Capture the cell that displays the provided text and extract its [X, Y] central coordinate. 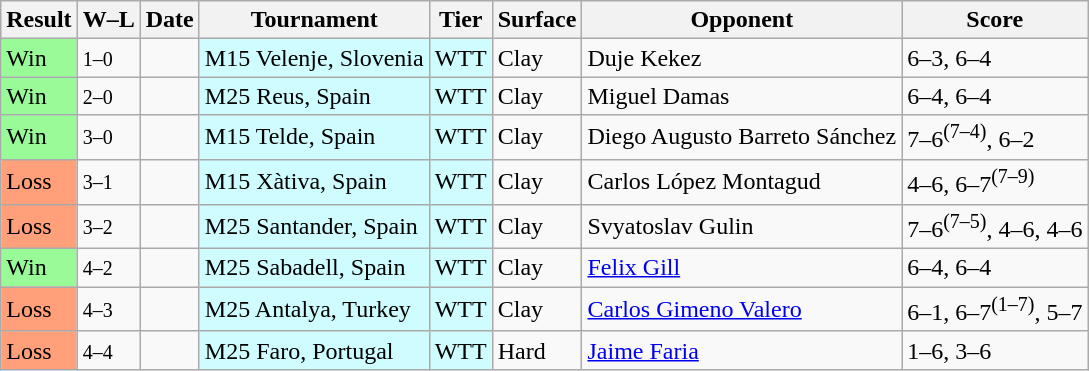
Miguel Damas [742, 96]
3–1 [108, 182]
6–1, 6–7(1–7), 5–7 [995, 310]
2–0 [108, 96]
Score [995, 20]
7–6(7–5), 4–6, 4–6 [995, 226]
Tournament [314, 20]
3–2 [108, 226]
Svyatoslav Gulin [742, 226]
Date [170, 20]
4–4 [108, 350]
M25 Sabadell, Spain [314, 268]
Tier [460, 20]
M25 Faro, Portugal [314, 350]
W–L [108, 20]
Felix Gill [742, 268]
1–6, 3–6 [995, 350]
M15 Xàtiva, Spain [314, 182]
Diego Augusto Barreto Sánchez [742, 138]
M15 Velenje, Slovenia [314, 58]
M25 Santander, Spain [314, 226]
M25 Antalya, Turkey [314, 310]
Carlos Gimeno Valero [742, 310]
3–0 [108, 138]
6–3, 6–4 [995, 58]
4–6, 6–7(7–9) [995, 182]
Result [39, 20]
Carlos López Montagud [742, 182]
7–6(7–4), 6–2 [995, 138]
Opponent [742, 20]
1–0 [108, 58]
M15 Telde, Spain [314, 138]
4–2 [108, 268]
Jaime Faria [742, 350]
Duje Kekez [742, 58]
Hard [537, 350]
4–3 [108, 310]
M25 Reus, Spain [314, 96]
Surface [537, 20]
